From the cell containing the given text, extract its center point as (x, y) coordinate. 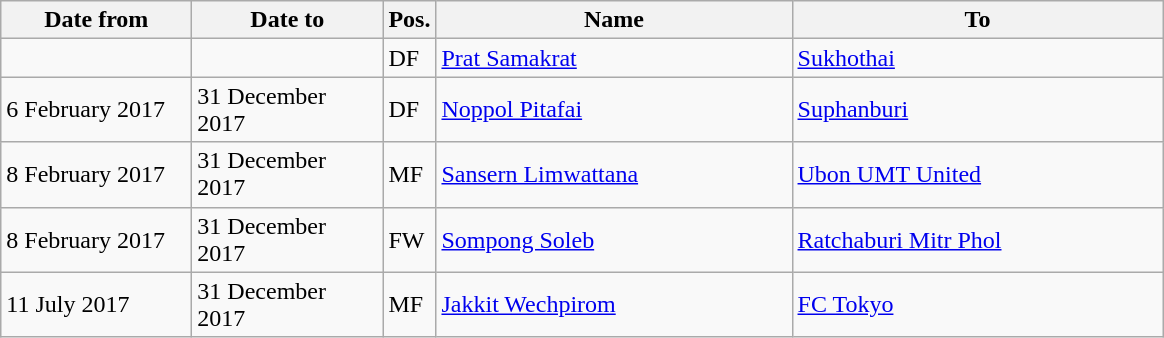
Ubon UMT United (978, 174)
Pos. (410, 20)
Date to (288, 20)
Jakkit Wechpirom (614, 304)
Ratchaburi Mitr Phol (978, 240)
Date from (96, 20)
11 July 2017 (96, 304)
Name (614, 20)
6 February 2017 (96, 110)
Sompong Soleb (614, 240)
Suphanburi (978, 110)
FC Tokyo (978, 304)
Sukhothai (978, 58)
Prat Samakrat (614, 58)
Noppol Pitafai (614, 110)
FW (410, 240)
Sansern Limwattana (614, 174)
To (978, 20)
